Capture the cell that displays the provided text and extract its [x, y] central coordinate. 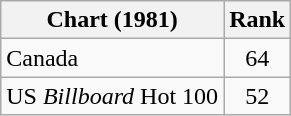
64 [258, 58]
Chart (1981) [112, 20]
52 [258, 96]
US Billboard Hot 100 [112, 96]
Rank [258, 20]
Canada [112, 58]
